Output the (x, y) coordinate of the center of the cell containing the given text.  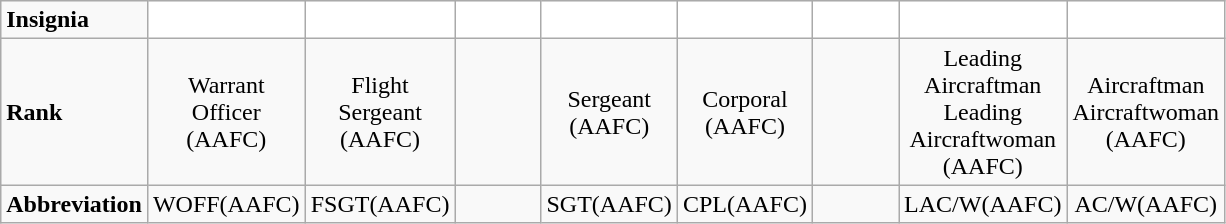
Leading AircraftmanLeading Aircraftwoman (AAFC) (983, 112)
Rank (74, 112)
Sergeant (AAFC) (609, 112)
LAC/W(AAFC) (983, 204)
AircraftmanAircraftwoman (AAFC) (1146, 112)
AC/W(AAFC) (1146, 204)
Abbreviation (74, 204)
CPL(AAFC) (744, 204)
SGT(AAFC) (609, 204)
WOFF(AAFC) (226, 204)
Flight Sergeant (AAFC) (380, 112)
Corporal (AAFC) (744, 112)
Warrant Officer (AAFC) (226, 112)
Insignia (74, 20)
FSGT(AAFC) (380, 204)
